Scan for the cell matching the given text and deliver its [x, y] coordinate at center. 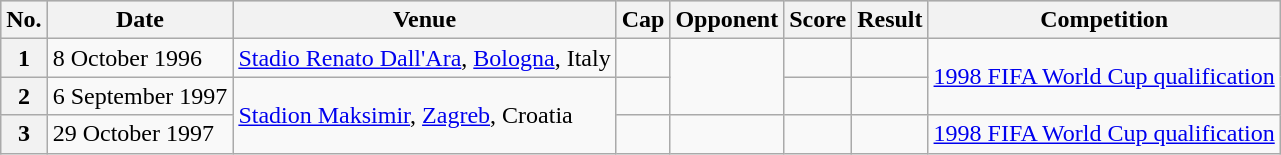
Cap [643, 20]
Stadion Maksimir, Zagreb, Croatia [424, 115]
1 [24, 58]
Result [890, 20]
6 September 1997 [140, 96]
29 October 1997 [140, 134]
Competition [1104, 20]
2 [24, 96]
Date [140, 20]
3 [24, 134]
No. [24, 20]
Score [818, 20]
Stadio Renato Dall'Ara, Bologna, Italy [424, 58]
8 October 1996 [140, 58]
Venue [424, 20]
Opponent [727, 20]
